Scan for the cell matching the given text and deliver its [X, Y] coordinate at center. 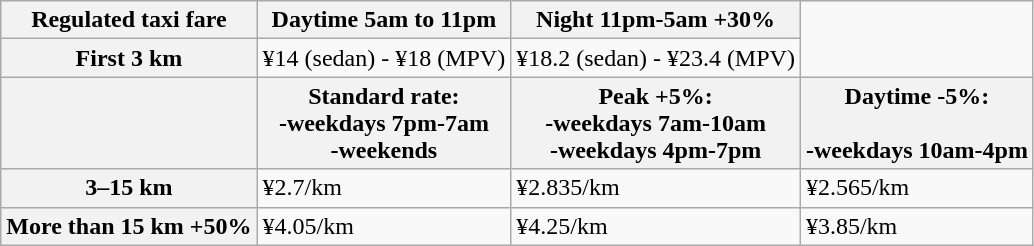
More than 15 km +50% [129, 226]
¥4.05/km [384, 226]
¥2.565/km [916, 188]
First 3 km [129, 58]
Regulated taxi fare [129, 20]
Daytime -5%: -weekdays 10am-4pm [916, 123]
Night 11pm-5am +30% [656, 20]
¥2.835/km [656, 188]
Daytime 5am to 11pm [384, 20]
¥3.85/km [916, 226]
¥2.7/km [384, 188]
¥18.2 (sedan) - ¥23.4 (MPV) [656, 58]
¥14 (sedan) - ¥18 (MPV) [384, 58]
Standard rate: -weekdays 7pm-7am -weekends [384, 123]
3–15 km [129, 188]
Peak +5%: -weekdays 7am-10am -weekdays 4pm-7pm [656, 123]
¥4.25/km [656, 226]
